Scan for the cell matching the given text and deliver its (x, y) coordinate at center. 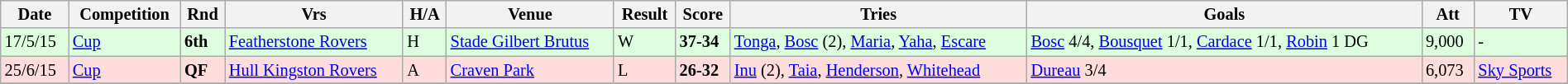
W (644, 42)
Result (644, 14)
Score (703, 14)
Tonga, Bosc (2), Maria, Yaha, Escare (878, 42)
6th (203, 42)
Vrs (314, 14)
Dureau 3/4 (1224, 70)
L (644, 70)
Goals (1224, 14)
Inu (2), Taia, Henderson, Whitehead (878, 70)
Tries (878, 14)
Craven Park (530, 70)
H (424, 42)
H/A (424, 14)
- (1520, 42)
9,000 (1447, 42)
Date (35, 14)
Hull Kingston Rovers (314, 70)
37-34 (703, 42)
6,073 (1447, 70)
Stade Gilbert Brutus (530, 42)
Featherstone Rovers (314, 42)
26-32 (703, 70)
Bosc 4/4, Bousquet 1/1, Cardace 1/1, Robin 1 DG (1224, 42)
Att (1447, 14)
17/5/15 (35, 42)
25/6/15 (35, 70)
Competition (124, 14)
Sky Sports (1520, 70)
TV (1520, 14)
Venue (530, 14)
A (424, 70)
QF (203, 70)
Rnd (203, 14)
